For the text-containing cell, return its midpoint in (X, Y) coordinate format. 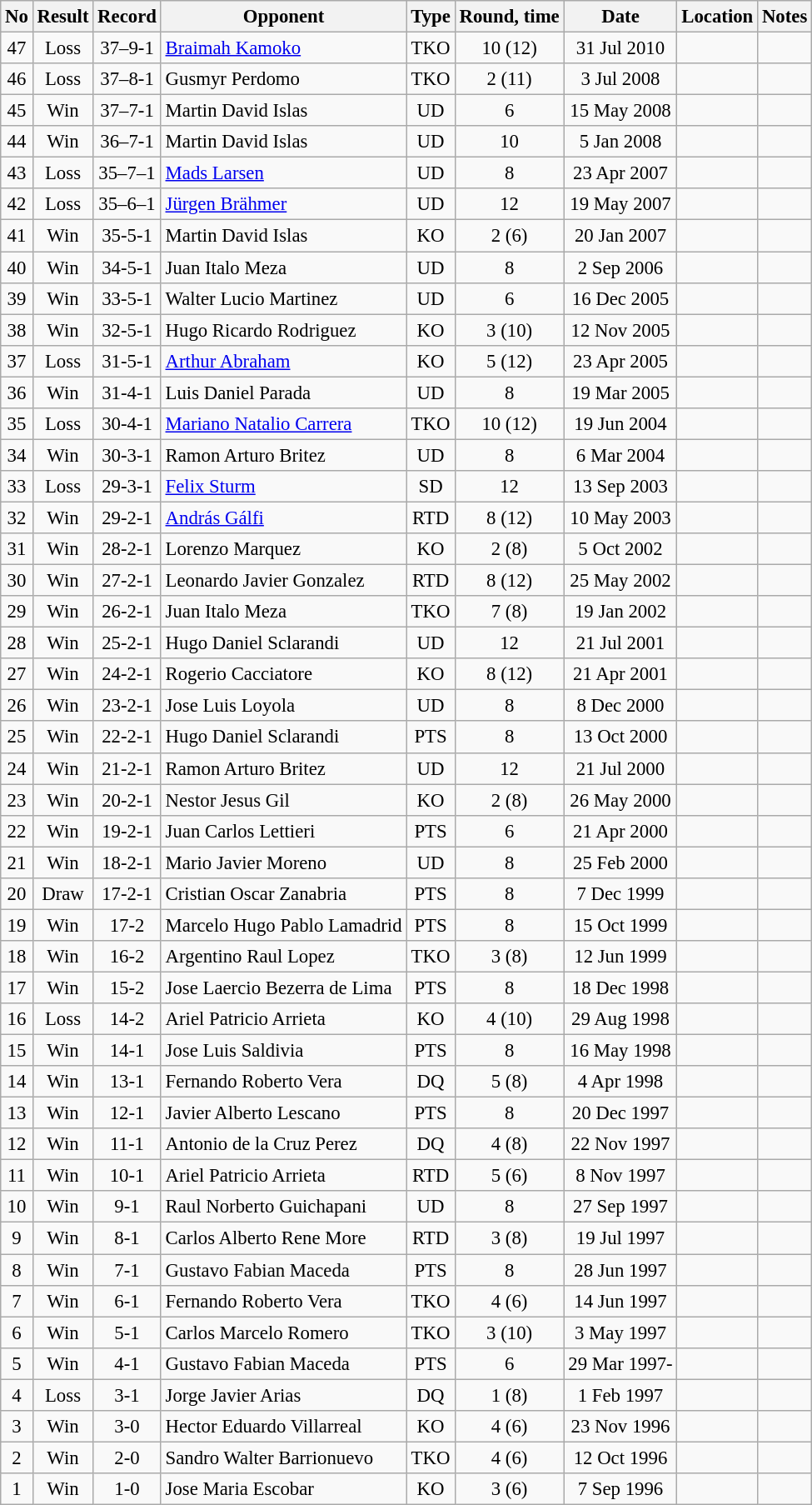
45 (17, 111)
30 (17, 581)
11 (17, 1176)
2 (17, 1457)
4 (10) (510, 1019)
31 Jul 2010 (620, 48)
1-0 (127, 1489)
22-2-1 (127, 737)
Carlos Alberto Rene More (283, 1238)
35-5-1 (127, 236)
18 (17, 957)
Mario Javier Moreno (283, 862)
28 Jun 1997 (620, 1270)
37–7-1 (127, 111)
16-2 (127, 957)
7-1 (127, 1270)
26-2-1 (127, 612)
36 (17, 392)
8-1 (127, 1238)
23 Apr 2007 (620, 173)
9-1 (127, 1207)
16 Dec 2005 (620, 298)
5 (8) (510, 1082)
5 (17, 1363)
19 (17, 925)
18 Dec 1998 (620, 987)
5 Oct 2002 (620, 549)
20 (17, 894)
12-1 (127, 1113)
37–9-1 (127, 48)
28 (17, 643)
19 Jan 2002 (620, 612)
Raul Norberto Guichapani (283, 1207)
25 (17, 737)
2 (11) (510, 79)
20 Dec 1997 (620, 1113)
4 Apr 1998 (620, 1082)
17 (17, 987)
Marcelo Hugo Pablo Lamadrid (283, 925)
7 (8) (510, 612)
27 (17, 674)
17-2 (127, 925)
14 Jun 1997 (620, 1301)
17-2-1 (127, 894)
14-2 (127, 1019)
6 Mar 2004 (620, 455)
12 Jun 1999 (620, 957)
24 (17, 768)
Record (127, 17)
3 (17, 1427)
5 Jan 2008 (620, 142)
18-2-1 (127, 862)
Lorenzo Marquez (283, 549)
2 (6) (510, 236)
35 (17, 424)
30-4-1 (127, 424)
21 Jul 2000 (620, 768)
Jose Laercio Bezerra de Lima (283, 987)
37–8-1 (127, 79)
Jose Maria Escobar (283, 1489)
21-2-1 (127, 768)
Antonio de la Cruz Perez (283, 1144)
19 Jul 1997 (620, 1238)
29 Aug 1998 (620, 1019)
19 Jun 2004 (620, 424)
10-1 (127, 1176)
Walter Lucio Martinez (283, 298)
35–6–1 (127, 204)
23-2-1 (127, 706)
13-1 (127, 1082)
33-5-1 (127, 298)
46 (17, 79)
29-3-1 (127, 487)
Arthur Abraham (283, 361)
19 Mar 2005 (620, 392)
2-0 (127, 1457)
3-1 (127, 1395)
András Gálfi (283, 517)
Location (718, 17)
27-2-1 (127, 581)
7 (17, 1301)
27 Sep 1997 (620, 1207)
Result (63, 17)
Notes (785, 17)
Jorge Javier Arias (283, 1395)
15 Oct 1999 (620, 925)
11-1 (127, 1144)
Luis Daniel Parada (283, 392)
3 (6) (510, 1489)
14-1 (127, 1051)
35–7–1 (127, 173)
4 (17, 1395)
13 Oct 2000 (620, 737)
12 Oct 1996 (620, 1457)
16 May 1998 (620, 1051)
19-2-1 (127, 831)
43 (17, 173)
3 Jul 2008 (620, 79)
31 (17, 549)
Round, time (510, 17)
9 (17, 1238)
23 Apr 2005 (620, 361)
No (17, 17)
20 Jan 2007 (620, 236)
16 (17, 1019)
Hector Eduardo Villarreal (283, 1427)
Nestor Jesus Gil (283, 800)
1 (17, 1489)
Opponent (283, 17)
Leonardo Javier Gonzalez (283, 581)
8 Dec 2000 (620, 706)
31-4-1 (127, 392)
25 Feb 2000 (620, 862)
14 (17, 1082)
19 May 2007 (620, 204)
15 (17, 1051)
21 Apr 2000 (620, 831)
Cristian Oscar Zanabria (283, 894)
24-2-1 (127, 674)
15 May 2008 (620, 111)
Mads Larsen (283, 173)
13 (17, 1113)
8 Nov 1997 (620, 1176)
31-5-1 (127, 361)
32 (17, 517)
Draw (63, 894)
34-5-1 (127, 267)
Braimah Kamoko (283, 48)
29-2-1 (127, 517)
28-2-1 (127, 549)
4 (8) (510, 1144)
Javier Alberto Lescano (283, 1113)
1 Feb 1997 (620, 1395)
Argentino Raul Lopez (283, 957)
13 Sep 2003 (620, 487)
Jose Luis Loyola (283, 706)
41 (17, 236)
3 May 1997 (620, 1332)
10 May 2003 (620, 517)
4-1 (127, 1363)
32-5-1 (127, 330)
33 (17, 487)
Rogerio Cacciatore (283, 674)
Jose Luis Saldivia (283, 1051)
Date (620, 17)
20-2-1 (127, 800)
25-2-1 (127, 643)
23 Nov 1996 (620, 1427)
39 (17, 298)
Gusmyr Perdomo (283, 79)
3-0 (127, 1427)
Type (431, 17)
26 (17, 706)
37 (17, 361)
21 (17, 862)
42 (17, 204)
34 (17, 455)
12 Nov 2005 (620, 330)
5 (6) (510, 1176)
Hugo Ricardo Rodriguez (283, 330)
Sandro Walter Barrionuevo (283, 1457)
47 (17, 48)
15-2 (127, 987)
5-1 (127, 1332)
Mariano Natalio Carrera (283, 424)
7 Sep 1996 (620, 1489)
7 Dec 1999 (620, 894)
21 Jul 2001 (620, 643)
22 (17, 831)
2 Sep 2006 (620, 267)
22 Nov 1997 (620, 1144)
40 (17, 267)
23 (17, 800)
1 (8) (510, 1395)
Jürgen Brähmer (283, 204)
Felix Sturm (283, 487)
SD (431, 487)
Carlos Marcelo Romero (283, 1332)
38 (17, 330)
5 (12) (510, 361)
44 (17, 142)
26 May 2000 (620, 800)
21 Apr 2001 (620, 674)
29 (17, 612)
29 Mar 1997- (620, 1363)
Juan Carlos Lettieri (283, 831)
30-3-1 (127, 455)
36–7-1 (127, 142)
6-1 (127, 1301)
25 May 2002 (620, 581)
